Return the (x, y) coordinate for the center point of the cell that contains the specified text.  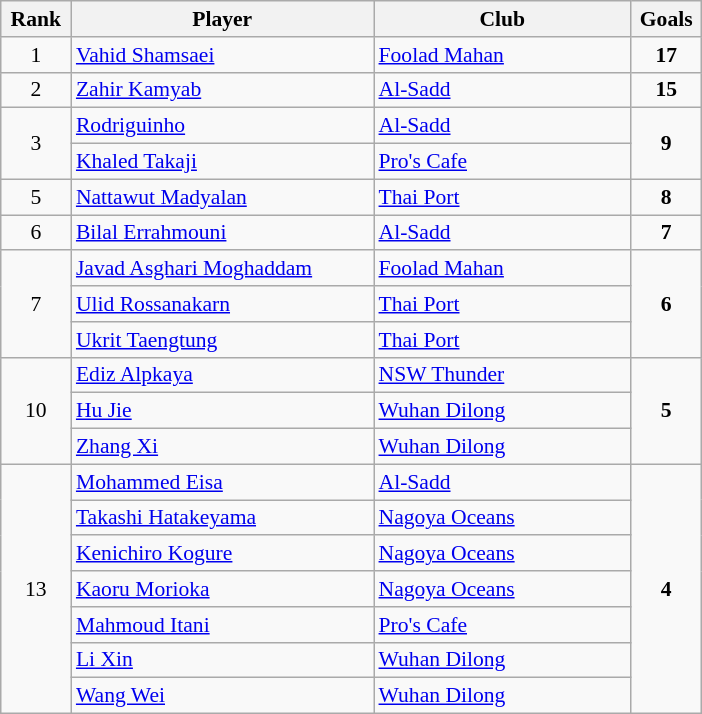
Zhang Xi (222, 447)
Goals (666, 19)
13 (36, 588)
Nattawut Madyalan (222, 197)
1 (36, 55)
Zahir Kamyab (222, 90)
3 (36, 144)
9 (666, 144)
Khaled Takaji (222, 162)
4 (666, 588)
10 (36, 410)
Kaoru Morioka (222, 589)
Mahmoud Itani (222, 625)
Ukrit Taengtung (222, 340)
Takashi Hatakeyama (222, 518)
8 (666, 197)
Li Xin (222, 660)
Kenichiro Kogure (222, 554)
2 (36, 90)
Vahid Shamsaei (222, 55)
Hu Jie (222, 411)
Club (503, 19)
Ediz Alpkaya (222, 375)
15 (666, 90)
17 (666, 55)
NSW Thunder (503, 375)
Bilal Errahmouni (222, 233)
Player (222, 19)
Rodriguinho (222, 126)
Mohammed Eisa (222, 482)
Ulid Rossanakarn (222, 304)
Rank (36, 19)
Wang Wei (222, 696)
Javad Asghari Moghaddam (222, 269)
